Identify which cell holds the provided text, then report its [x, y] central coordinate. 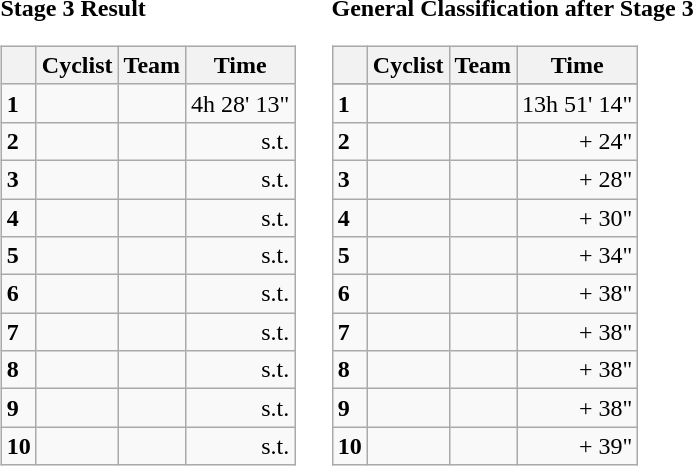
4h 28' 13" [240, 103]
+ 39" [578, 446]
+ 24" [578, 141]
+ 28" [578, 179]
13h 51' 14" [578, 103]
+ 30" [578, 217]
+ 34" [578, 256]
